Locate the cell with the specified text and output its [x, y] center coordinate. 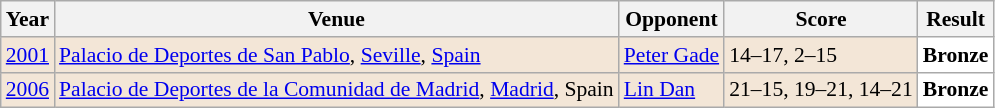
21–15, 19–21, 14–21 [821, 90]
14–17, 2–15 [821, 55]
Venue [336, 19]
2006 [28, 90]
Year [28, 19]
Lin Dan [672, 90]
2001 [28, 55]
Palacio de Deportes de San Pablo, Seville, Spain [336, 55]
Palacio de Deportes de la Comunidad de Madrid, Madrid, Spain [336, 90]
Result [956, 19]
Opponent [672, 19]
Score [821, 19]
Peter Gade [672, 55]
